Extract the [X, Y] coordinate from the center of the cell holding the provided text.  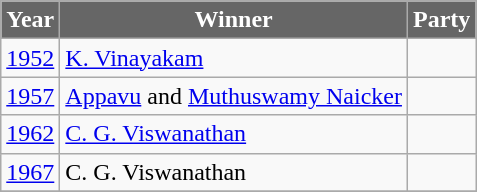
Party [441, 20]
1952 [30, 58]
1967 [30, 172]
Winner [234, 20]
Appavu and Muthuswamy Naicker [234, 96]
Year [30, 20]
K. Vinayakam [234, 58]
1957 [30, 96]
1962 [30, 134]
